Output the (x, y) coordinate of the center of the cell containing the given text.  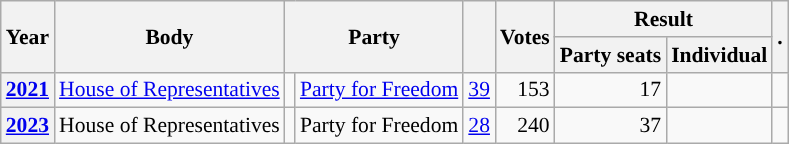
Party seats (610, 55)
39 (479, 90)
17 (610, 90)
. (780, 36)
37 (610, 126)
2021 (28, 90)
Individual (719, 55)
Body (170, 36)
28 (479, 126)
Party (374, 36)
153 (525, 90)
Year (28, 36)
Votes (525, 36)
Result (664, 19)
240 (525, 126)
2023 (28, 126)
